Extract the [x, y] coordinate from the center of the cell holding the provided text.  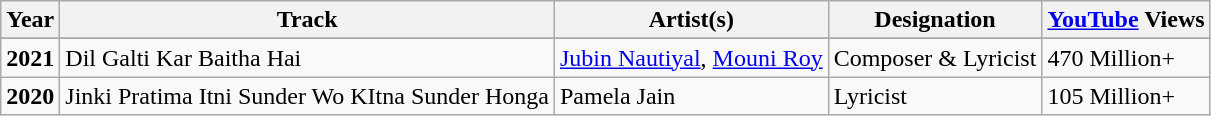
Composer & Lyricist [935, 58]
YouTube Views [1126, 20]
Jinki Pratima Itni Sunder Wo KItna Sunder Honga [308, 96]
Jubin Nautiyal, Mouni Roy [691, 58]
470 Million+ [1126, 58]
Lyricist [935, 96]
Designation [935, 20]
2021 [30, 58]
Year [30, 20]
105 Million+ [1126, 96]
2020 [30, 96]
Track [308, 20]
Pamela Jain [691, 96]
Dil Galti Kar Baitha Hai [308, 58]
Artist(s) [691, 20]
